Return [X, Y] of the center of cell containing provided text 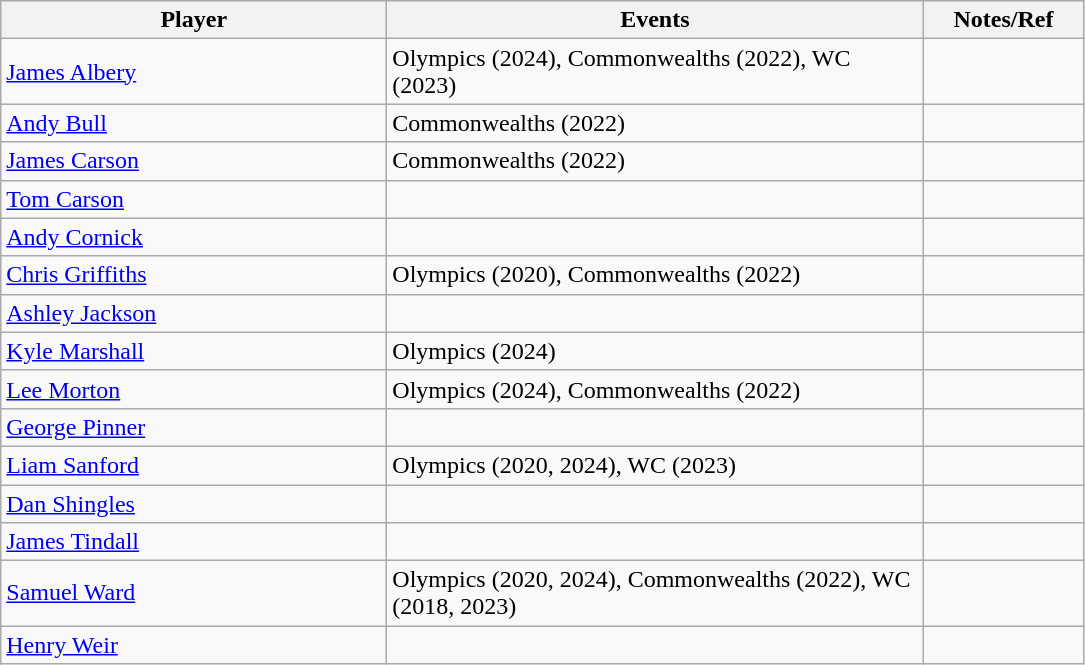
Tom Carson [194, 199]
Olympics (2024), Commonwealths (2022), WC (2023) [655, 72]
Olympics (2020, 2024), Commonwealths (2022), WC (2018, 2023) [655, 594]
James Carson [194, 161]
Olympics (2020), Commonwealths (2022) [655, 275]
George Pinner [194, 427]
Chris Griffiths [194, 275]
Olympics (2024) [655, 351]
Olympics (2024), Commonwealths (2022) [655, 389]
Player [194, 20]
James Tindall [194, 542]
James Albery [194, 72]
Samuel Ward [194, 594]
Kyle Marshall [194, 351]
Dan Shingles [194, 503]
Notes/Ref [1004, 20]
Andy Cornick [194, 237]
Andy Bull [194, 123]
Events [655, 20]
Ashley Jackson [194, 313]
Henry Weir [194, 645]
Liam Sanford [194, 465]
Olympics (2020, 2024), WC (2023) [655, 465]
Lee Morton [194, 389]
